Provide the [X, Y] coordinate of the cell's center where the given text is located.  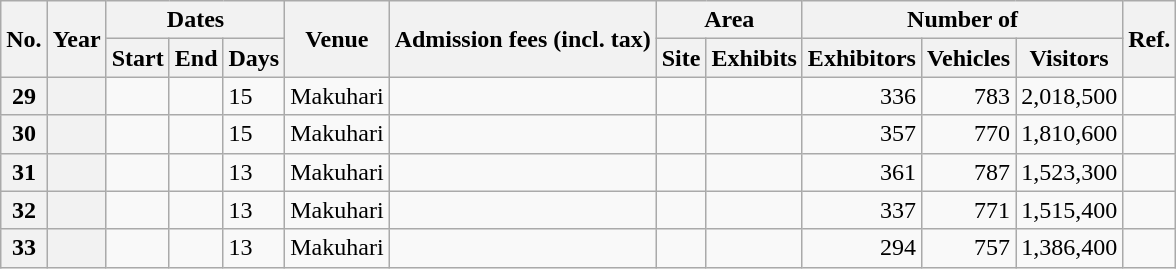
Number of [962, 20]
Venue [337, 39]
No. [24, 39]
32 [24, 210]
294 [862, 248]
1,386,400 [1070, 248]
Ref. [1150, 39]
1,523,300 [1070, 172]
Year [76, 39]
770 [968, 134]
Site [681, 58]
Start [138, 58]
337 [862, 210]
787 [968, 172]
1,515,400 [1070, 210]
End [196, 58]
771 [968, 210]
357 [862, 134]
Area [729, 20]
361 [862, 172]
Exhibits [754, 58]
33 [24, 248]
31 [24, 172]
Days [254, 58]
Dates [196, 20]
783 [968, 96]
1,810,600 [1070, 134]
29 [24, 96]
Exhibitors [862, 58]
30 [24, 134]
2,018,500 [1070, 96]
Visitors [1070, 58]
Vehicles [968, 58]
336 [862, 96]
Admission fees (incl. tax) [522, 39]
757 [968, 248]
